Extract the [x, y] coordinate from the center of the cell holding the provided text.  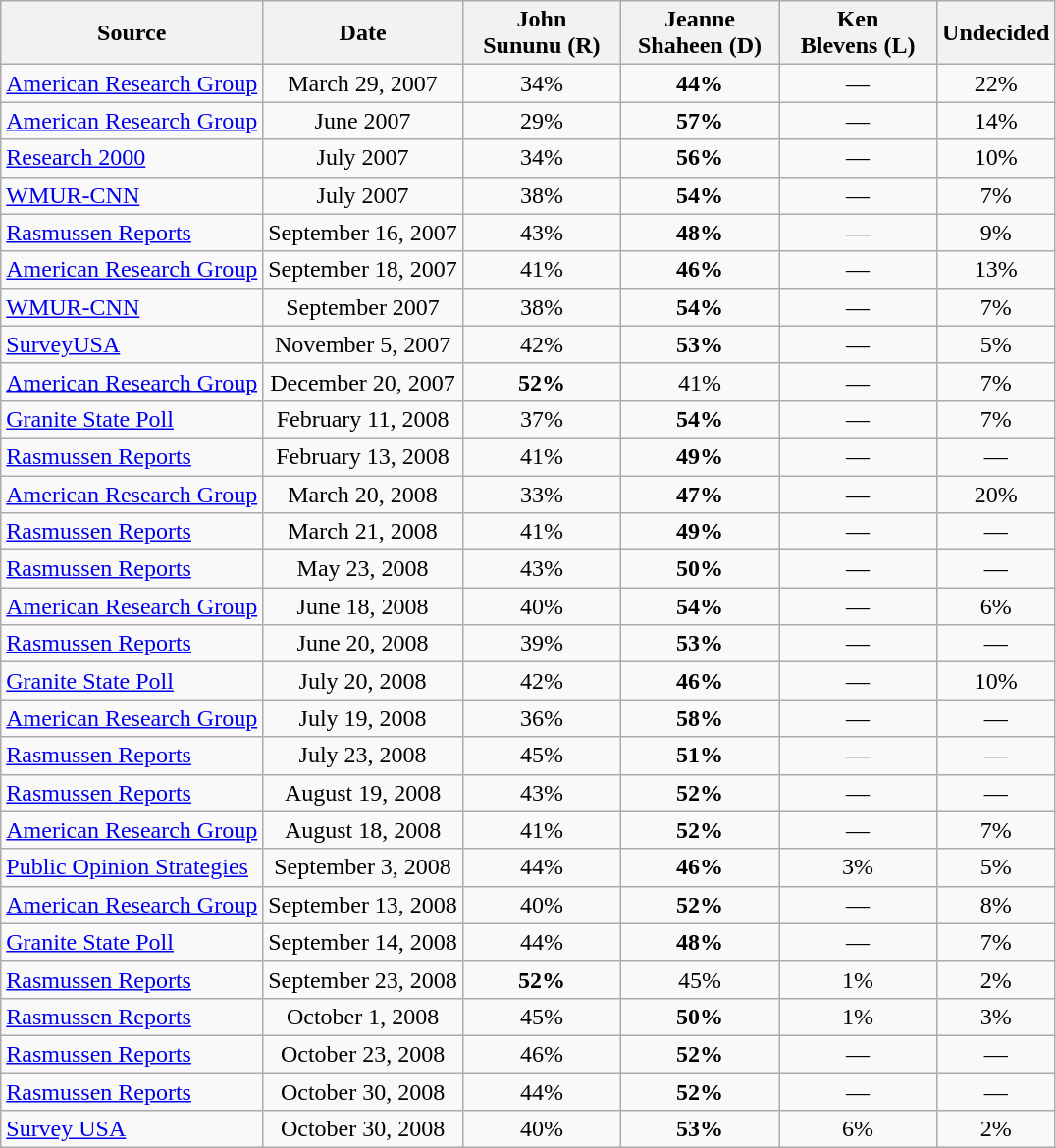
SurveyUSA [132, 344]
June 20, 2008 [363, 644]
March 21, 2008 [363, 532]
June 18, 2008 [363, 606]
JohnSununu (R) [542, 33]
October 23, 2008 [363, 1054]
September 16, 2007 [363, 233]
Undecided [996, 33]
20% [996, 494]
13% [996, 270]
37% [542, 419]
57% [699, 121]
39% [542, 644]
October 1, 2008 [363, 1017]
September 3, 2008 [363, 867]
July 20, 2008 [363, 681]
14% [996, 121]
November 5, 2007 [363, 344]
36% [542, 718]
September 23, 2008 [363, 979]
KenBlevens (L) [858, 33]
May 23, 2008 [363, 569]
June 2007 [363, 121]
Date [363, 33]
September 2007 [363, 307]
51% [699, 756]
9% [996, 233]
22% [996, 83]
56% [699, 158]
58% [699, 718]
JeanneShaheen (D) [699, 33]
Source [132, 33]
29% [542, 121]
Public Opinion Strategies [132, 867]
March 29, 2007 [363, 83]
September 13, 2008 [363, 905]
February 13, 2008 [363, 456]
February 11, 2008 [363, 419]
August 18, 2008 [363, 830]
47% [699, 494]
July 19, 2008 [363, 718]
September 18, 2007 [363, 270]
33% [542, 494]
Research 2000 [132, 158]
Survey USA [132, 1129]
December 20, 2007 [363, 382]
July 23, 2008 [363, 756]
September 14, 2008 [363, 942]
8% [996, 905]
August 19, 2008 [363, 793]
March 20, 2008 [363, 494]
